Return (X, Y) of the center of cell containing provided text 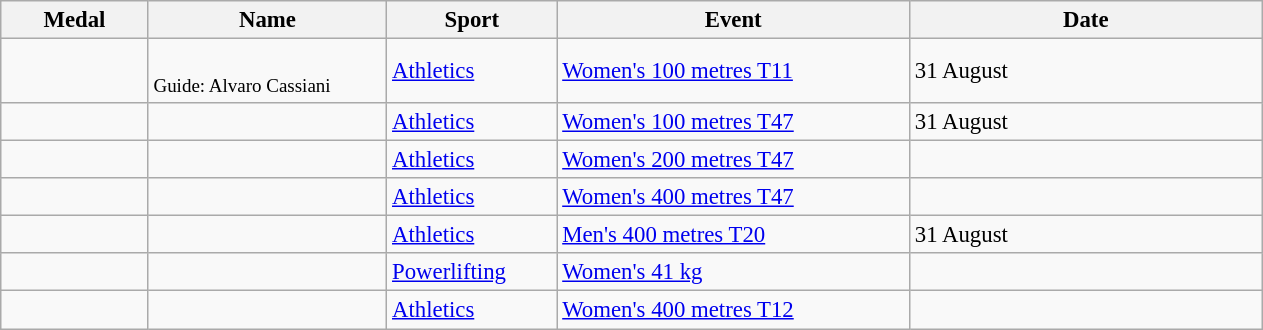
Women's 41 kg (734, 273)
Sport (472, 20)
Women's 100 metres T47 (734, 122)
Powerlifting (472, 273)
Women's 200 metres T47 (734, 160)
Medal (74, 20)
Women's 400 metres T47 (734, 197)
Name (268, 20)
Women's 100 metres T11 (734, 72)
Date (1086, 20)
Guide: Alvaro Cassiani (268, 72)
Women's 400 metres T12 (734, 310)
Event (734, 20)
Men's 400 metres T20 (734, 235)
